Detect which cell encompasses the target text, then output its (x, y) center coordinate. 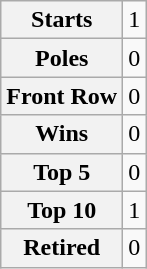
Retired (62, 248)
Front Row (62, 96)
Poles (62, 58)
Wins (62, 134)
Top 5 (62, 172)
Top 10 (62, 210)
Starts (62, 20)
